Detect which cell encompasses the target text, then output its (X, Y) center coordinate. 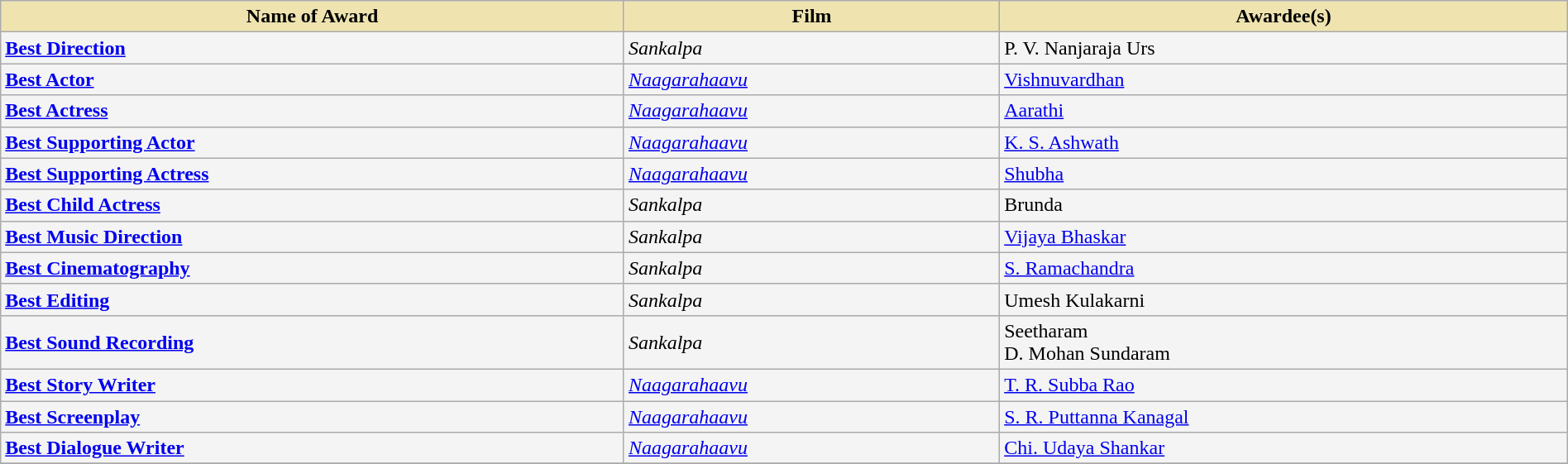
Best Cinematography (313, 268)
Best Actress (313, 111)
S. R. Puttanna Kanagal (1284, 416)
Shubha (1284, 174)
Best Dialogue Writer (313, 448)
Brunda (1284, 205)
Best Sound Recording (313, 342)
Vijaya Bhaskar (1284, 237)
Best Direction (313, 48)
Best Child Actress (313, 205)
K. S. Ashwath (1284, 142)
Best Story Writer (313, 385)
S. Ramachandra (1284, 268)
Chi. Udaya Shankar (1284, 448)
Umesh Kulakarni (1284, 299)
Name of Award (313, 17)
Best Editing (313, 299)
P. V. Nanjaraja Urs (1284, 48)
Best Music Direction (313, 237)
T. R. Subba Rao (1284, 385)
Vishnuvardhan (1284, 79)
Film (811, 17)
Best Screenplay (313, 416)
Best Supporting Actress (313, 174)
Best Actor (313, 79)
Best Supporting Actor (313, 142)
Awardee(s) (1284, 17)
Aarathi (1284, 111)
SeetharamD. Mohan Sundaram (1284, 342)
